Detect which cell encompasses the target text, then output its [X, Y] center coordinate. 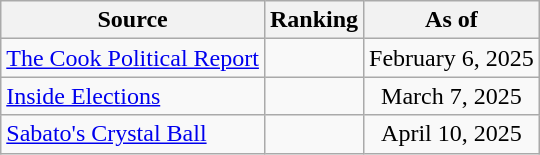
Sabato's Crystal Ball [133, 134]
March 7, 2025 [452, 96]
February 6, 2025 [452, 58]
Source [133, 20]
April 10, 2025 [452, 134]
Inside Elections [133, 96]
Ranking [314, 20]
As of [452, 20]
The Cook Political Report [133, 58]
